Capture the cell that displays the provided text and extract its [X, Y] central coordinate. 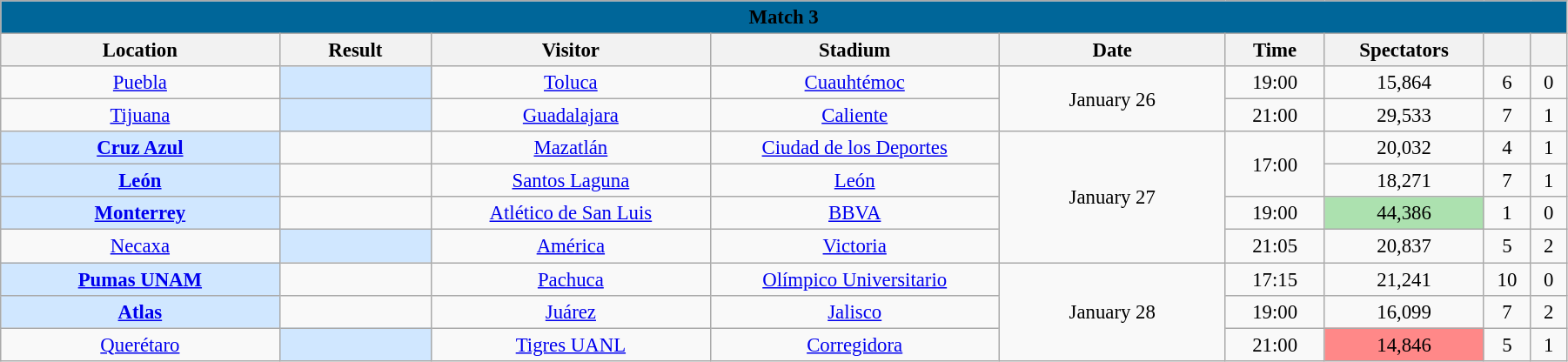
January 26 [1112, 99]
Guadalajara [571, 116]
Juárez [571, 312]
Tijuana [140, 116]
January 27 [1112, 197]
Time [1275, 50]
Atlético de San Luis [571, 213]
20,837 [1404, 246]
Victoria [854, 246]
4 [1507, 148]
Toluca [571, 83]
Jalisco [854, 312]
15,864 [1404, 83]
January 28 [1112, 312]
Necaxa [140, 246]
Tigres UANL [571, 345]
Querétaro [140, 345]
Pachuca [571, 279]
21:05 [1275, 246]
BBVA [854, 213]
Date [1112, 50]
Stadium [854, 50]
44,386 [1404, 213]
16,099 [1404, 312]
Location [140, 50]
Olímpico Universitario [854, 279]
14,846 [1404, 345]
Cruz Azul [140, 148]
21,241 [1404, 279]
Caliente [854, 116]
Corregidora [854, 345]
Cuauhtémoc [854, 83]
17:00 [1275, 164]
Match 3 [784, 17]
Visitor [571, 50]
Result [355, 50]
Pumas UNAM [140, 279]
Santos Laguna [571, 181]
América [571, 246]
17:15 [1275, 279]
Ciudad de los Deportes [854, 148]
Spectators [1404, 50]
Mazatlán [571, 148]
Puebla [140, 83]
Monterrey [140, 213]
6 [1507, 83]
29,533 [1404, 116]
18,271 [1404, 181]
10 [1507, 279]
Atlas [140, 312]
20,032 [1404, 148]
